Locate the cell with the specified text and output its [x, y] center coordinate. 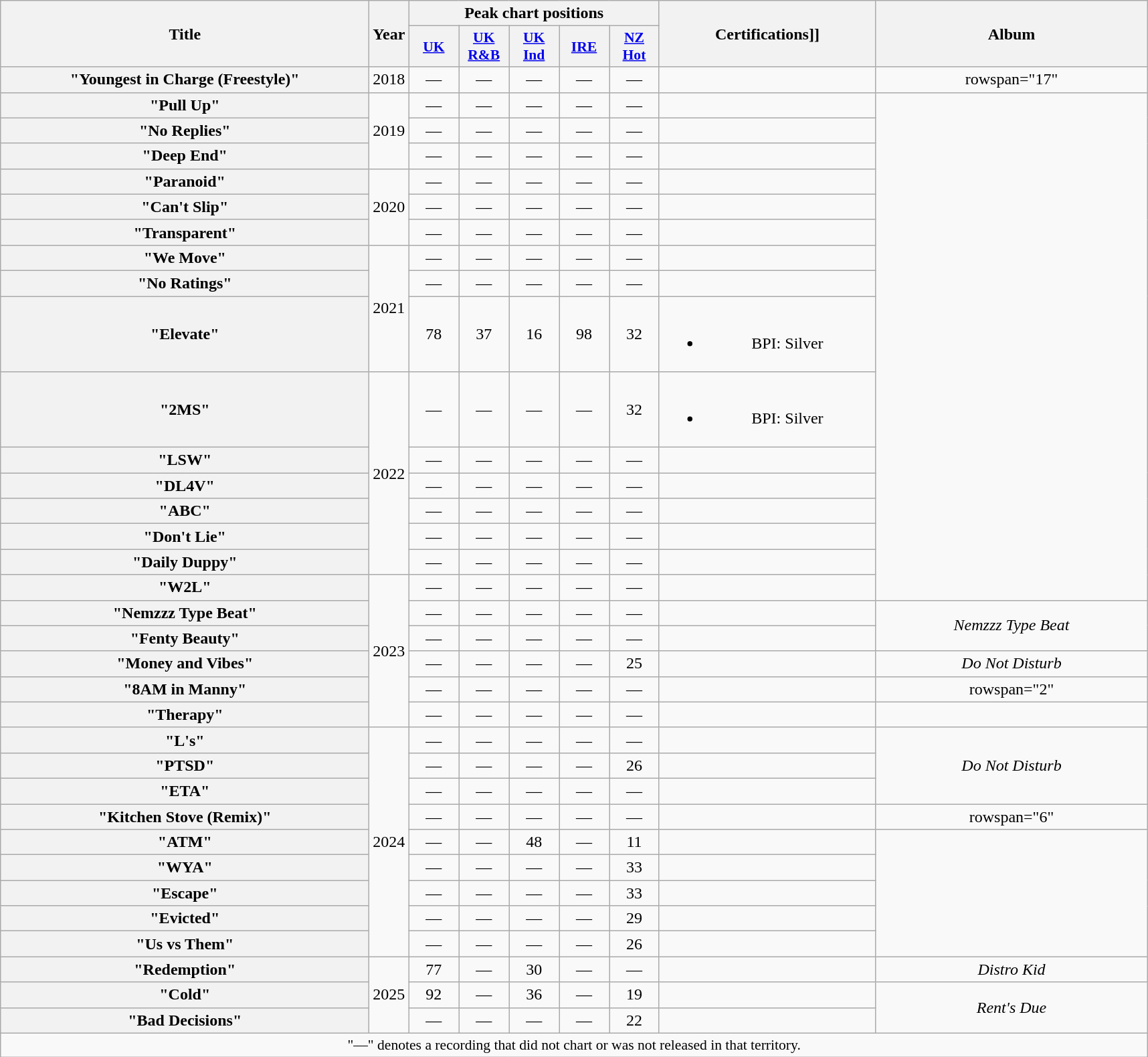
2024 [389, 842]
Year [389, 33]
16 [534, 333]
29 [634, 919]
Distro Kid [1012, 969]
Peak chart positions [534, 13]
2018 [389, 80]
rowspan="2" [1012, 689]
"ETA" [185, 791]
"No Replies" [185, 130]
Album [1012, 33]
"ABC" [185, 511]
"PTSD" [185, 765]
"Evicted" [185, 919]
"We Move" [185, 258]
78 [434, 333]
"Can't Slip" [185, 207]
25 [634, 664]
"—" denotes a recording that did not chart or was not released in that territory. [574, 1045]
"Don't Lie" [185, 537]
"L's" [185, 740]
"Kitchen Stove (Remix)" [185, 817]
rowspan="17" [1012, 80]
2022 [389, 474]
"Deep End" [185, 156]
"Escape" [185, 893]
2019 [389, 130]
"No Ratings" [185, 283]
"Fenty Beauty" [185, 638]
2025 [389, 995]
Nemzzz Type Beat [1012, 626]
"Bad Decisions" [185, 1020]
UK [434, 47]
98 [585, 333]
"Daily Duppy" [185, 562]
2023 [389, 651]
"W2L" [185, 587]
"DL4V" [185, 486]
NZHot [634, 47]
"LSW" [185, 460]
UKR&B [484, 47]
"Redemption" [185, 969]
"Transparent" [185, 232]
"2MS" [185, 409]
IRE [585, 47]
rowspan="6" [1012, 817]
19 [634, 995]
"Cold" [185, 995]
Rent's Due [1012, 1007]
11 [634, 842]
"Us vs Them" [185, 944]
"ATM" [185, 842]
48 [534, 842]
"Paranoid" [185, 181]
"WYA" [185, 868]
92 [434, 995]
"Youngest in Charge (Freestyle)" [185, 80]
Certifications]] [767, 33]
Title [185, 33]
"Money and Vibes" [185, 664]
77 [434, 969]
36 [534, 995]
22 [634, 1020]
2020 [389, 207]
2021 [389, 308]
UKInd [534, 47]
"Elevate" [185, 333]
"Pull Up" [185, 105]
"Nemzzz Type Beat" [185, 613]
37 [484, 333]
"8AM in Manny" [185, 689]
30 [534, 969]
"Therapy" [185, 714]
